Identify which cell holds the provided text, then report its [X, Y] central coordinate. 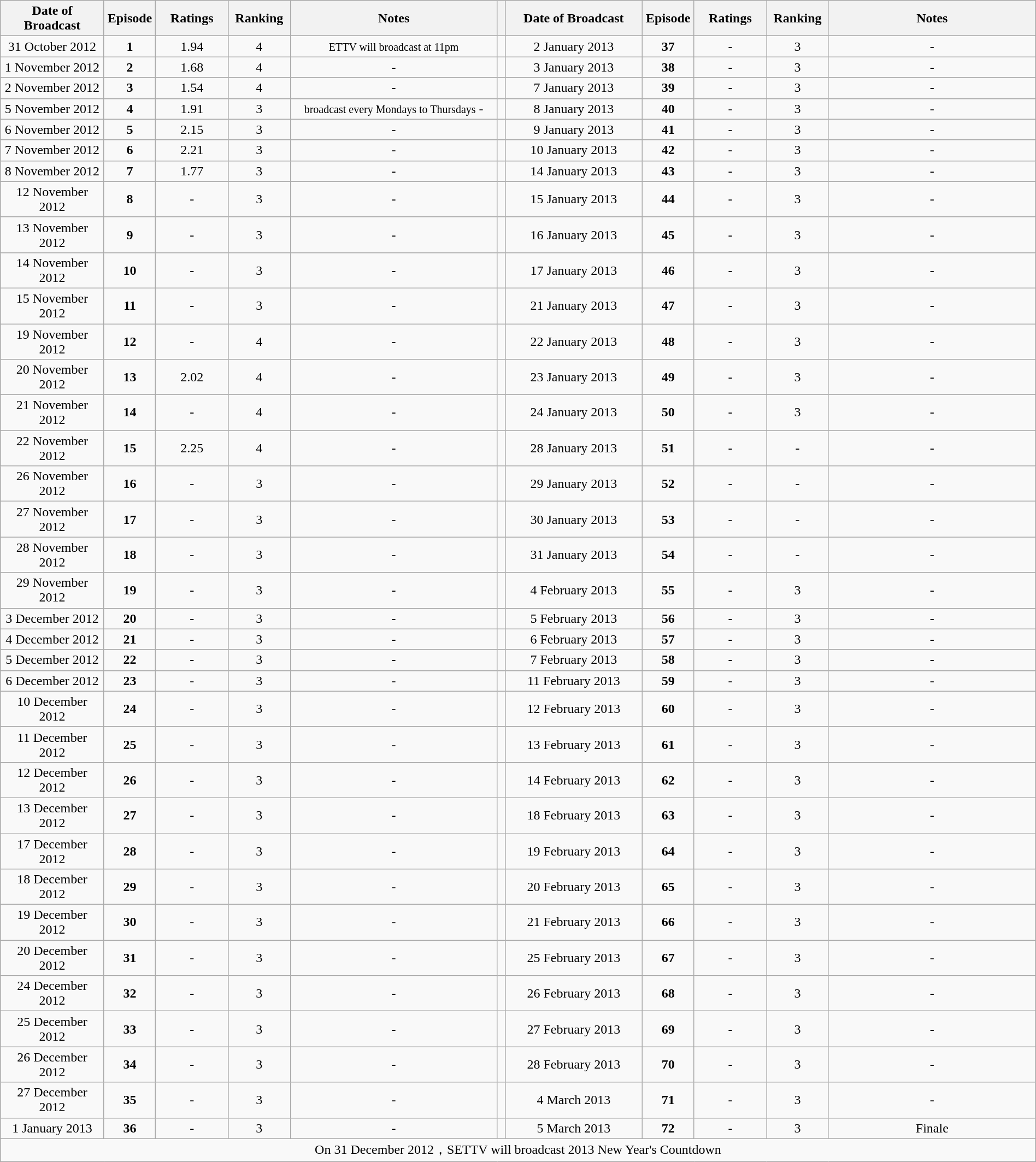
5 March 2013 [574, 1128]
24 December 2012 [52, 993]
19 November 2012 [52, 341]
5 November 2012 [52, 109]
43 [668, 171]
4 March 2013 [574, 1100]
1.94 [192, 46]
22 January 2013 [574, 341]
37 [668, 46]
42 [668, 150]
2.25 [192, 448]
4 February 2013 [574, 590]
6 November 2012 [52, 129]
11 February 2013 [574, 681]
15 [130, 448]
8 [130, 199]
18 December 2012 [52, 887]
29 November 2012 [52, 590]
20 February 2013 [574, 887]
7 [130, 171]
30 [130, 922]
65 [668, 887]
28 November 2012 [52, 555]
27 February 2013 [574, 1029]
72 [668, 1128]
12 November 2012 [52, 199]
10 December 2012 [52, 709]
24 January 2013 [574, 413]
27 November 2012 [52, 519]
53 [668, 519]
47 [668, 306]
60 [668, 709]
23 [130, 681]
10 January 2013 [574, 150]
20 December 2012 [52, 958]
35 [130, 1100]
19 December 2012 [52, 922]
2 November 2012 [52, 88]
11 [130, 306]
31 January 2013 [574, 555]
27 December 2012 [52, 1100]
44 [668, 199]
32 [130, 993]
2 January 2013 [574, 46]
13 [130, 377]
58 [668, 660]
51 [668, 448]
34 [130, 1064]
6 [130, 150]
50 [668, 413]
26 February 2013 [574, 993]
70 [668, 1064]
2.21 [192, 150]
40 [668, 109]
45 [668, 235]
71 [668, 1100]
33 [130, 1029]
56 [668, 618]
25 [130, 744]
8 January 2013 [574, 109]
64 [668, 851]
1 January 2013 [52, 1128]
2.15 [192, 129]
63 [668, 815]
6 December 2012 [52, 681]
25 February 2013 [574, 958]
21 February 2013 [574, 922]
26 December 2012 [52, 1064]
17 December 2012 [52, 851]
25 December 2012 [52, 1029]
5 December 2012 [52, 660]
36 [130, 1128]
66 [668, 922]
14 [130, 413]
28 January 2013 [574, 448]
1 [130, 46]
9 January 2013 [574, 129]
Finale [932, 1128]
16 [130, 484]
17 January 2013 [574, 270]
28 [130, 851]
15 November 2012 [52, 306]
39 [668, 88]
26 [130, 780]
12 [130, 341]
41 [668, 129]
62 [668, 780]
1.68 [192, 67]
1.91 [192, 109]
68 [668, 993]
26 November 2012 [52, 484]
2 [130, 67]
15 January 2013 [574, 199]
31 October 2012 [52, 46]
48 [668, 341]
54 [668, 555]
13 February 2013 [574, 744]
19 February 2013 [574, 851]
22 November 2012 [52, 448]
12 December 2012 [52, 780]
21 November 2012 [52, 413]
69 [668, 1029]
1 November 2012 [52, 67]
49 [668, 377]
61 [668, 744]
12 February 2013 [574, 709]
ETTV will broadcast at 11pm [393, 46]
2.02 [192, 377]
20 November 2012 [52, 377]
38 [668, 67]
5 February 2013 [574, 618]
5 [130, 129]
14 February 2013 [574, 780]
52 [668, 484]
7 February 2013 [574, 660]
23 January 2013 [574, 377]
20 [130, 618]
24 [130, 709]
21 January 2013 [574, 306]
14 November 2012 [52, 270]
29 January 2013 [574, 484]
59 [668, 681]
13 November 2012 [52, 235]
18 February 2013 [574, 815]
57 [668, 639]
3 December 2012 [52, 618]
18 [130, 555]
13 December 2012 [52, 815]
1.54 [192, 88]
4 December 2012 [52, 639]
28 February 2013 [574, 1064]
7 January 2013 [574, 88]
1.77 [192, 171]
19 [130, 590]
21 [130, 639]
67 [668, 958]
30 January 2013 [574, 519]
10 [130, 270]
3 January 2013 [574, 67]
16 January 2013 [574, 235]
9 [130, 235]
7 November 2012 [52, 150]
On 31 December 2012，SETTV will broadcast 2013 New Year's Countdown [518, 1151]
27 [130, 815]
46 [668, 270]
22 [130, 660]
55 [668, 590]
17 [130, 519]
29 [130, 887]
8 November 2012 [52, 171]
broadcast every Mondays to Thursdays - [393, 109]
14 January 2013 [574, 171]
31 [130, 958]
11 December 2012 [52, 744]
6 February 2013 [574, 639]
